Locate the cell with the specified text and output its (x, y) center coordinate. 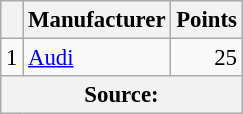
Source: (122, 95)
25 (206, 58)
1 (12, 58)
Audi (97, 58)
Points (206, 20)
Manufacturer (97, 20)
